Extract the [X, Y] coordinate from the center of the cell holding the provided text.  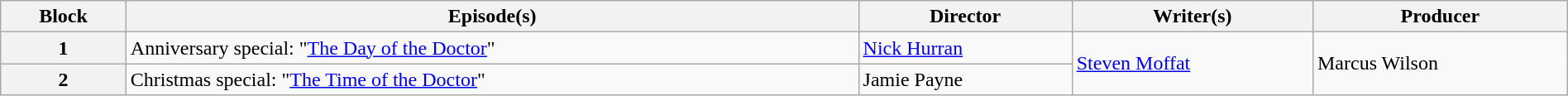
Episode(s) [492, 17]
Jamie Payne [965, 79]
Marcus Wilson [1440, 64]
Producer [1440, 17]
Writer(s) [1193, 17]
Director [965, 17]
Block [64, 17]
Nick Hurran [965, 48]
2 [64, 79]
Steven Moffat [1193, 64]
Anniversary special: "The Day of the Doctor" [492, 48]
Christmas special: "The Time of the Doctor" [492, 79]
1 [64, 48]
